Pinpoint the cell where the given text exists, returning its (x, y) midpoint coordinate. 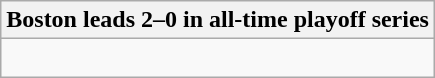
Boston leads 2–0 in all-time playoff series (218, 20)
